Search for the cell housing the specified text and yield its (x, y) center coordinate. 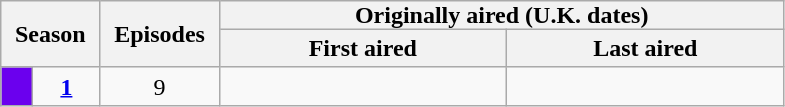
Last aired (645, 48)
First aired (362, 48)
Episodes (160, 34)
9 (160, 86)
1 (66, 86)
Season (50, 34)
Originally aired (U.K. dates) (502, 15)
